Extract the [x, y] coordinate from the center of the cell holding the provided text.  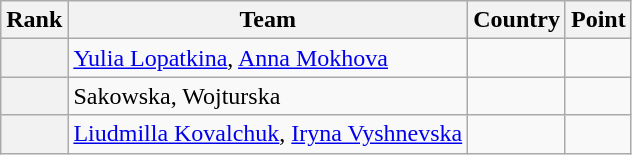
Sakowska, Wojturska [268, 96]
Point [598, 20]
Team [268, 20]
Rank [34, 20]
Country [517, 20]
Yulia Lopatkina, Anna Mokhova [268, 58]
Liudmilla Kovalchuk, Iryna Vyshnevska [268, 134]
